Output the [x, y] coordinate of the center of the cell containing the given text.  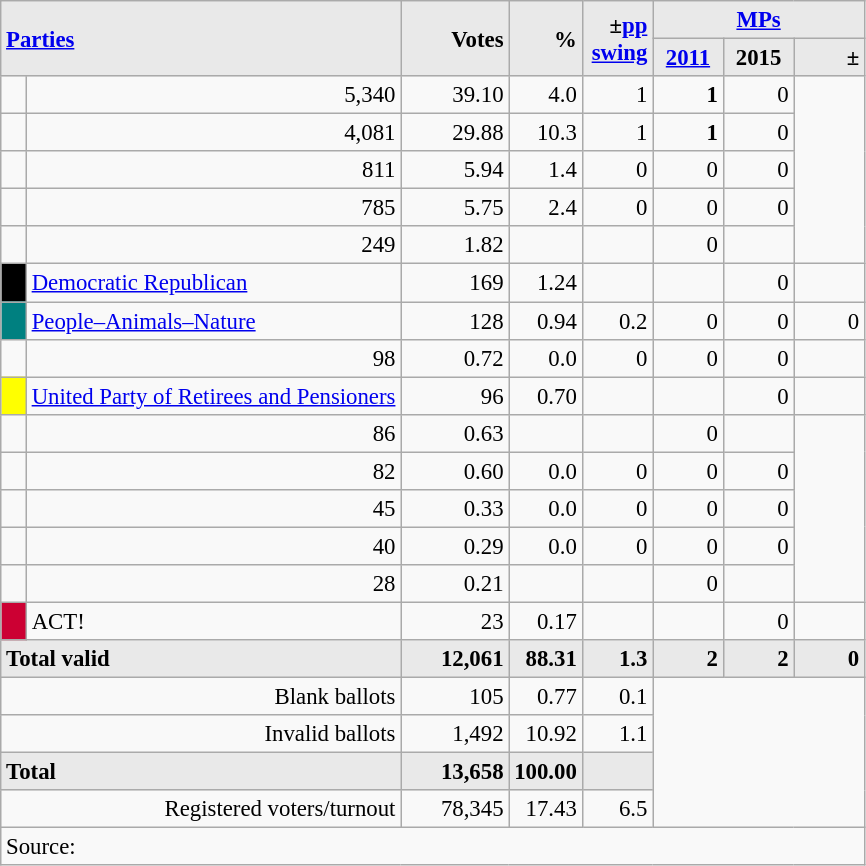
78,345 [455, 809]
0.33 [455, 509]
39.10 [455, 95]
811 [213, 170]
Source: [433, 847]
169 [455, 283]
Total valid [201, 659]
23 [455, 621]
2.4 [546, 208]
13,658 [455, 772]
0.63 [455, 433]
Invalid ballots [201, 734]
Democratic Republican [213, 283]
4,081 [213, 133]
98 [213, 358]
1.1 [618, 734]
0.70 [546, 396]
0.2 [618, 321]
40 [213, 546]
0.94 [546, 321]
88.31 [546, 659]
1,492 [455, 734]
128 [455, 321]
People–Animals–Nature [213, 321]
±pp swing [618, 38]
12,061 [455, 659]
% [546, 38]
0.72 [455, 358]
1.4 [546, 170]
ACT! [213, 621]
5.94 [455, 170]
10.3 [546, 133]
45 [213, 509]
0.60 [455, 471]
Blank ballots [201, 697]
0.1 [618, 697]
5,340 [213, 95]
29.88 [455, 133]
82 [213, 471]
96 [455, 396]
0.17 [546, 621]
5.75 [455, 208]
1.82 [455, 245]
785 [213, 208]
17.43 [546, 809]
28 [213, 584]
6.5 [618, 809]
1.3 [618, 659]
105 [455, 697]
Total [201, 772]
249 [213, 245]
Registered voters/turnout [201, 809]
Parties [201, 38]
0.77 [546, 697]
United Party of Retirees and Pensioners [213, 396]
100.00 [546, 772]
MPs [759, 20]
0.21 [455, 584]
± [830, 58]
0.29 [455, 546]
2015 [758, 58]
Votes [455, 38]
1.24 [546, 283]
2011 [688, 58]
4.0 [546, 95]
86 [213, 433]
10.92 [546, 734]
